Find where the given text appears and provide that cell's center as (x, y) coordinate. 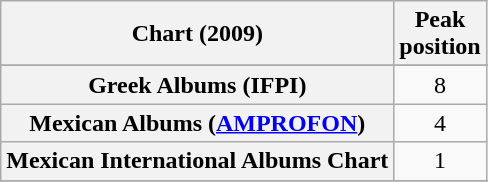
4 (440, 123)
Greek Albums (IFPI) (198, 85)
Mexican International Albums Chart (198, 161)
8 (440, 85)
Mexican Albums (AMPROFON) (198, 123)
Peak position (440, 34)
1 (440, 161)
Chart (2009) (198, 34)
